Pinpoint the cell where the given text exists, returning its [X, Y] midpoint coordinate. 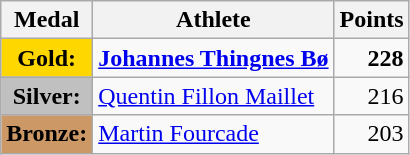
216 [372, 96]
Medal [47, 20]
Athlete [214, 20]
Quentin Fillon Maillet [214, 96]
Martin Fourcade [214, 134]
Bronze: [47, 134]
228 [372, 58]
Points [372, 20]
Gold: [47, 58]
Silver: [47, 96]
203 [372, 134]
Johannes Thingnes Bø [214, 58]
